Provide the (x, y) coordinate of the cell's center where the given text is located.  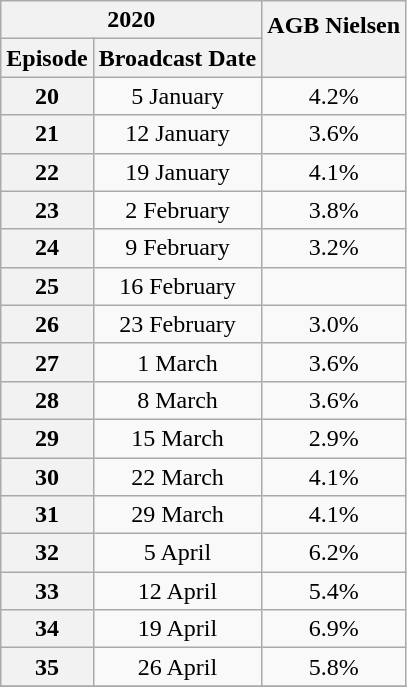
23 February (178, 324)
23 (47, 210)
3.2% (334, 248)
8 March (178, 400)
19 January (178, 172)
22 (47, 172)
2 February (178, 210)
16 February (178, 286)
5 January (178, 96)
5.4% (334, 591)
35 (47, 667)
25 (47, 286)
33 (47, 591)
34 (47, 629)
26 (47, 324)
Broadcast Date (178, 58)
4.2% (334, 96)
29 March (178, 515)
20 (47, 96)
AGB Nielsen (334, 39)
2.9% (334, 438)
1 March (178, 362)
27 (47, 362)
21 (47, 134)
5 April (178, 553)
3.0% (334, 324)
6.2% (334, 553)
3.8% (334, 210)
15 March (178, 438)
5.8% (334, 667)
Episode (47, 58)
24 (47, 248)
28 (47, 400)
12 January (178, 134)
29 (47, 438)
6.9% (334, 629)
31 (47, 515)
12 April (178, 591)
2020 (132, 20)
26 April (178, 667)
30 (47, 477)
32 (47, 553)
19 April (178, 629)
9 February (178, 248)
22 March (178, 477)
